Detect which cell encompasses the target text, then output its [x, y] center coordinate. 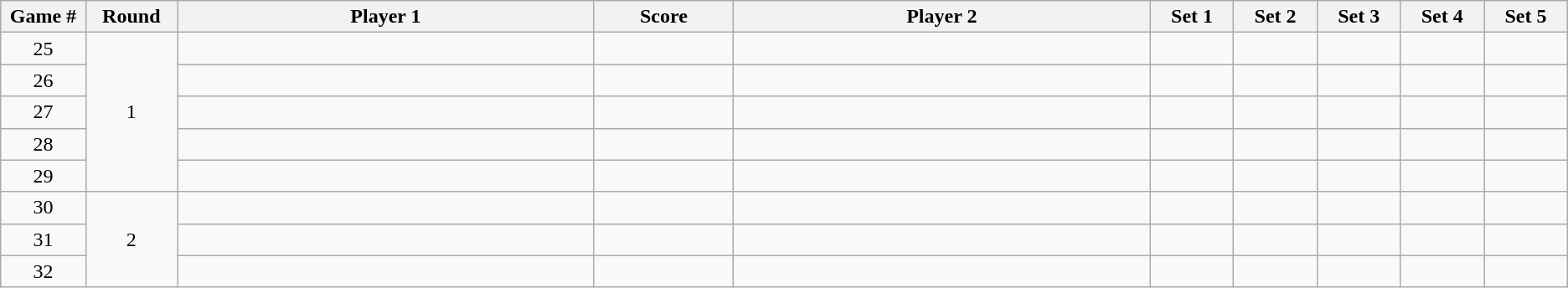
1 [131, 112]
29 [44, 176]
Set 5 [1526, 17]
27 [44, 112]
Player 1 [386, 17]
Set 1 [1192, 17]
Score [663, 17]
30 [44, 208]
25 [44, 49]
Game # [44, 17]
31 [44, 239]
32 [44, 271]
Player 2 [941, 17]
Set 2 [1276, 17]
28 [44, 144]
2 [131, 239]
Set 4 [1442, 17]
26 [44, 80]
Set 3 [1359, 17]
Round [131, 17]
